Output the [X, Y] coordinate of the center of the cell containing the given text.  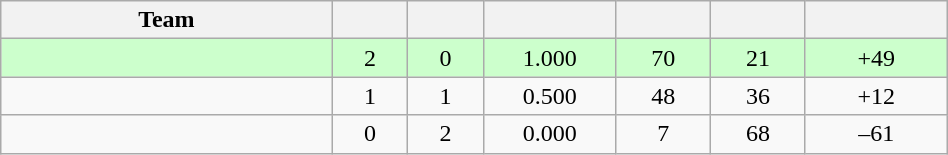
+49 [876, 58]
0.500 [549, 96]
68 [758, 134]
+12 [876, 96]
7 [664, 134]
36 [758, 96]
21 [758, 58]
–61 [876, 134]
1.000 [549, 58]
0.000 [549, 134]
70 [664, 58]
48 [664, 96]
Team [166, 20]
